Identify which cell holds the provided text, then report its (X, Y) central coordinate. 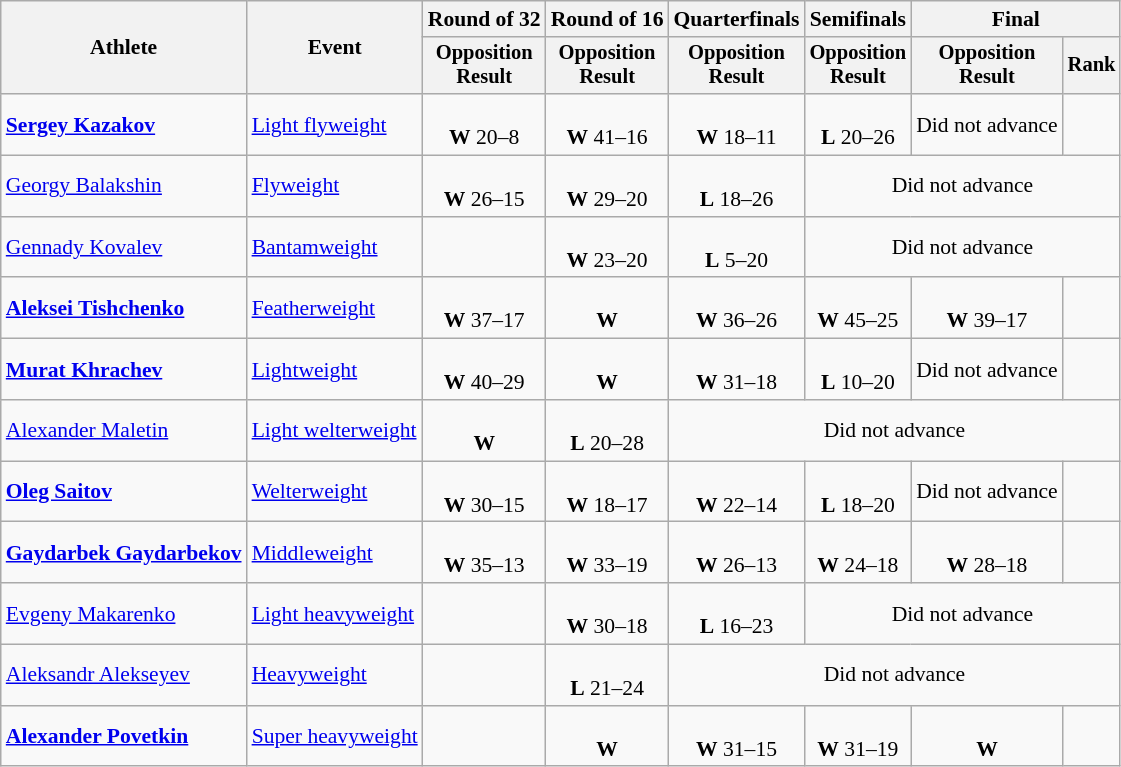
W 31–18 (737, 370)
W 23–20 (608, 248)
L 20–26 (858, 124)
L 16–23 (737, 614)
Athlete (124, 48)
Light flyweight (335, 124)
W 18–11 (737, 124)
W 22–14 (737, 492)
Georgy Balakshin (124, 186)
W 31–15 (737, 736)
Flyweight (335, 186)
Sergey Kazakov (124, 124)
W 29–20 (608, 186)
W 26–13 (737, 552)
Bantamweight (335, 248)
W 30–15 (484, 492)
W 30–18 (608, 614)
W 20–8 (484, 124)
Lightweight (335, 370)
Round of 32 (484, 19)
L 18–20 (858, 492)
W 40–29 (484, 370)
Murat Khrachev (124, 370)
W 39–17 (987, 308)
W 33–19 (608, 552)
Super heavyweight (335, 736)
W 26–15 (484, 186)
Gennady Kovalev (124, 248)
Event (335, 48)
Evgeny Makarenko (124, 614)
W 31–19 (858, 736)
Heavyweight (335, 676)
Alexander Povetkin (124, 736)
L 20–28 (608, 430)
Final (1016, 19)
Featherweight (335, 308)
Round of 16 (608, 19)
Light heavyweight (335, 614)
W 28–18 (987, 552)
Gaydarbek Gaydarbekov (124, 552)
L 18–26 (737, 186)
Semifinals (858, 19)
W 24–18 (858, 552)
Aleksei Tishchenko (124, 308)
L 21–24 (608, 676)
Alexander Maletin (124, 430)
W 36–26 (737, 308)
Light welterweight (335, 430)
Oleg Saitov (124, 492)
W 41–16 (608, 124)
Welterweight (335, 492)
W 18–17 (608, 492)
W 35–13 (484, 552)
L 5–20 (737, 248)
W 37–17 (484, 308)
Middleweight (335, 552)
Rank (1092, 66)
Aleksandr Alekseyev (124, 676)
Quarterfinals (737, 19)
L 10–20 (858, 370)
W 45–25 (858, 308)
